Scan for the cell matching the given text and deliver its (x, y) coordinate at center. 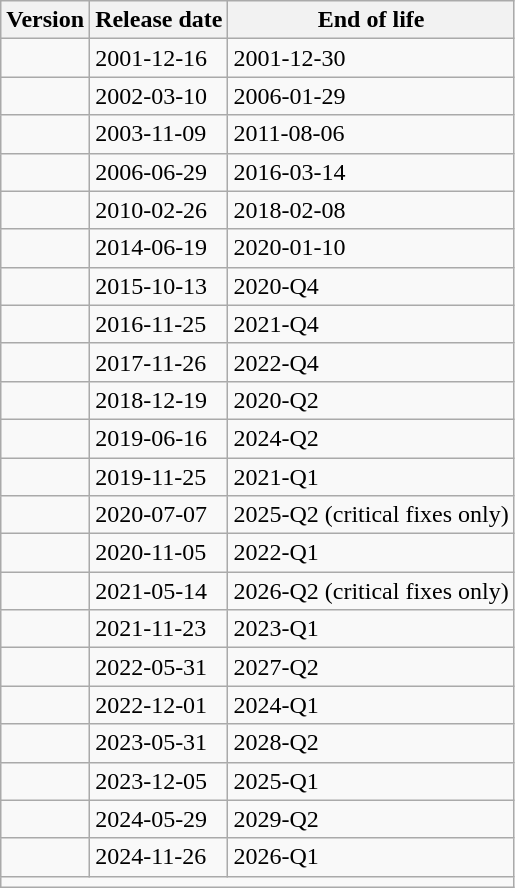
2011-08-06 (371, 134)
2016-03-14 (371, 172)
2002-03-10 (159, 96)
2025-Q1 (371, 781)
2021-Q1 (371, 477)
2016-11-25 (159, 324)
2025-Q2 (critical fixes only) (371, 515)
2027-Q2 (371, 667)
2018-12-19 (159, 400)
2001-12-16 (159, 58)
2023-05-31 (159, 743)
2020-07-07 (159, 515)
2015-10-13 (159, 286)
2021-11-23 (159, 629)
2003-11-09 (159, 134)
2024-Q2 (371, 438)
2019-06-16 (159, 438)
2023-Q1 (371, 629)
2001-12-30 (371, 58)
Release date (159, 20)
2006-06-29 (159, 172)
2024-05-29 (159, 819)
2014-06-19 (159, 248)
2006-01-29 (371, 96)
2026-Q2 (critical fixes only) (371, 591)
2024-Q1 (371, 705)
2017-11-26 (159, 362)
2021-Q4 (371, 324)
2020-01-10 (371, 248)
2022-Q1 (371, 553)
2024-11-26 (159, 857)
2019-11-25 (159, 477)
2020-Q4 (371, 286)
2018-02-08 (371, 210)
2010-02-26 (159, 210)
2020-11-05 (159, 553)
2022-Q4 (371, 362)
2029-Q2 (371, 819)
2022-12-01 (159, 705)
End of life (371, 20)
Version (46, 20)
2021-05-14 (159, 591)
2022-05-31 (159, 667)
2023-12-05 (159, 781)
2026-Q1 (371, 857)
2020-Q2 (371, 400)
2028-Q2 (371, 743)
